Detect which cell encompasses the target text, then output its (X, Y) center coordinate. 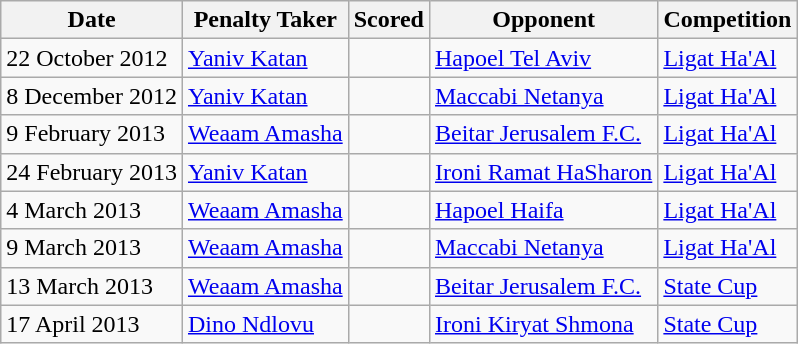
Dino Ndlovu (265, 324)
17 April 2013 (92, 324)
Ironi Ramat HaSharon (543, 172)
Competition (728, 20)
4 March 2013 (92, 210)
Hapoel Haifa (543, 210)
Penalty Taker (265, 20)
9 February 2013 (92, 134)
Ironi Kiryat Shmona (543, 324)
Date (92, 20)
Scored (388, 20)
22 October 2012 (92, 58)
8 December 2012 (92, 96)
Opponent (543, 20)
9 March 2013 (92, 248)
Hapoel Tel Aviv (543, 58)
24 February 2013 (92, 172)
13 March 2013 (92, 286)
